Extract the [x, y] coordinate from the center of the cell holding the provided text.  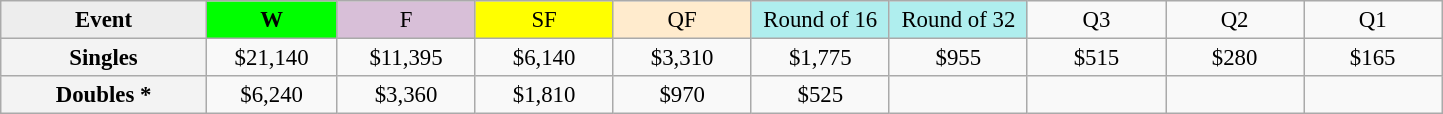
Round of 32 [958, 20]
Q2 [1235, 20]
$525 [820, 95]
$21,140 [272, 58]
$1,775 [820, 58]
$3,310 [682, 58]
$515 [1096, 58]
$11,395 [406, 58]
Singles [104, 58]
Round of 16 [820, 20]
Doubles * [104, 95]
$6,240 [272, 95]
$1,810 [544, 95]
Event [104, 20]
$6,140 [544, 58]
Q3 [1096, 20]
$955 [958, 58]
Q1 [1373, 20]
F [406, 20]
$3,360 [406, 95]
$280 [1235, 58]
QF [682, 20]
SF [544, 20]
W [272, 20]
$970 [682, 95]
$165 [1373, 58]
